Locate the cell with the specified text and output its [x, y] center coordinate. 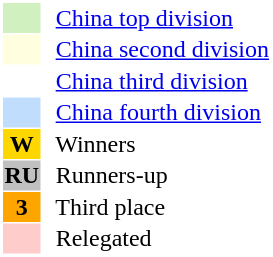
China second division [156, 49]
W [22, 144]
Winners [156, 144]
Relegated [156, 239]
3 [22, 207]
China fourth division [156, 113]
China top division [156, 18]
Third place [156, 207]
China third division [156, 81]
RU [22, 175]
Runners-up [156, 175]
